Return (X, Y) of the center of cell containing provided text 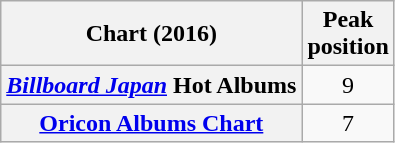
9 (348, 85)
Chart (2016) (152, 34)
Billboard Japan Hot Albums (152, 85)
Oricon Albums Chart (152, 123)
7 (348, 123)
Peakposition (348, 34)
